Scan for the cell matching the given text and deliver its (x, y) coordinate at center. 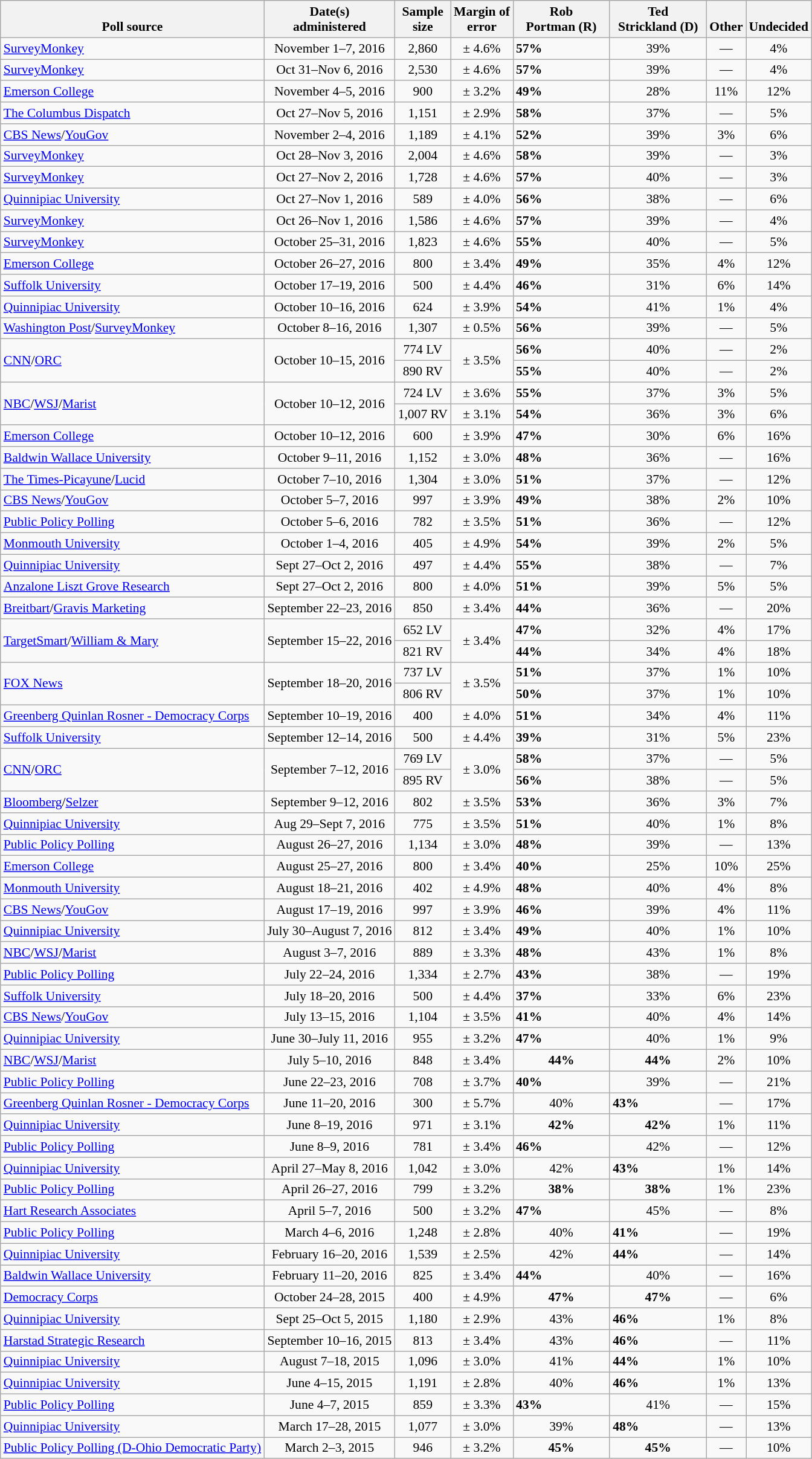
15% (779, 1405)
October 24–28, 2015 (329, 1298)
July 5–10, 2016 (329, 1061)
July 18–20, 2016 (329, 996)
October 25–31, 2016 (329, 242)
April 5–7, 2016 (329, 1211)
February 16–20, 2016 (329, 1254)
February 11–20, 2016 (329, 1276)
32% (658, 630)
October 8–16, 2016 (329, 328)
Washington Post/SurveyMonkey (132, 328)
1,077 (423, 1426)
October 9–11, 2016 (329, 458)
1,007 RV (423, 415)
± 2.5% (482, 1254)
850 (423, 609)
955 (423, 1039)
774 LV (423, 350)
781 (423, 1147)
September 18–20, 2016 (329, 683)
June 8–19, 2016 (329, 1125)
802 (423, 802)
9% (779, 1039)
497 (423, 565)
50% (561, 694)
August 3–7, 2016 (329, 953)
589 (423, 199)
Oct 27–Nov 2, 2016 (329, 178)
June 8–9, 2016 (329, 1147)
Oct 27–Nov 1, 2016 (329, 199)
October 10–15, 2016 (329, 360)
August 26–27, 2016 (329, 845)
737 LV (423, 673)
The Times-Picayune/Lucid (132, 479)
Harstad Strategic Research (132, 1341)
946 (423, 1448)
1,539 (423, 1254)
± 0.5% (482, 328)
18% (779, 652)
1,823 (423, 242)
859 (423, 1405)
1,180 (423, 1319)
799 (423, 1189)
October 5–7, 2016 (329, 500)
± 3.6% (482, 393)
52% (561, 135)
November 2–4, 2016 (329, 135)
2,860 (423, 48)
848 (423, 1061)
TedStrickland (D) (658, 19)
Bloomberg/Selzer (132, 802)
September 7–12, 2016 (329, 770)
900 (423, 92)
2,004 (423, 156)
1,152 (423, 458)
October 5–6, 2016 (329, 522)
September 15–22, 2016 (329, 641)
724 LV (423, 393)
889 (423, 953)
Democracy Corps (132, 1298)
Oct 28–Nov 3, 2016 (329, 156)
October 7–10, 2016 (329, 479)
Date(s)administered (329, 19)
402 (423, 888)
782 (423, 522)
Other (726, 19)
Breitbart/Gravis Marketing (132, 609)
June 11–20, 2016 (329, 1104)
September 9–12, 2016 (329, 802)
Public Policy Polling (D-Ohio Democratic Party) (132, 1448)
21% (779, 1082)
August 7–18, 2015 (329, 1362)
405 (423, 544)
1,134 (423, 845)
June 4–15, 2015 (329, 1383)
July 30–August 7, 2016 (329, 931)
TargetSmart/William & Mary (132, 641)
Aug 29–Sept 7, 2016 (329, 824)
Oct 27–Nov 5, 2016 (329, 113)
652 LV (423, 630)
1,151 (423, 113)
October 17–19, 2016 (329, 285)
April 27–May 8, 2016 (329, 1168)
708 (423, 1082)
1,248 (423, 1233)
April 26–27, 2016 (329, 1189)
1,304 (423, 479)
Anzalone Liszt Grove Research (132, 587)
July 13–15, 2016 (329, 1017)
1,104 (423, 1017)
1,191 (423, 1383)
± 2.7% (482, 974)
August 25–27, 2016 (329, 867)
895 RV (423, 781)
October 10–16, 2016 (329, 307)
Oct 31–Nov 6, 2016 (329, 70)
775 (423, 824)
March 17–28, 2015 (329, 1426)
813 (423, 1341)
June 22–23, 2016 (329, 1082)
2,530 (423, 70)
300 (423, 1104)
624 (423, 307)
September 10–16, 2015 (329, 1341)
1,334 (423, 974)
971 (423, 1125)
± 5.7% (482, 1104)
June 4–7, 2015 (329, 1405)
± 3.7% (482, 1082)
March 2–3, 2015 (329, 1448)
Hart Research Associates (132, 1211)
September 12–14, 2016 (329, 737)
30% (658, 436)
769 LV (423, 759)
October 26–27, 2016 (329, 264)
September 22–23, 2016 (329, 609)
20% (779, 609)
RobPortman (R) (561, 19)
35% (658, 264)
1,307 (423, 328)
September 10–19, 2016 (329, 716)
August 18–21, 2016 (329, 888)
1,042 (423, 1168)
Margin oferror (482, 19)
53% (561, 802)
1,189 (423, 135)
October 1–4, 2016 (329, 544)
33% (658, 996)
1,096 (423, 1362)
Undecided (779, 19)
November 4–5, 2016 (329, 92)
600 (423, 436)
812 (423, 931)
825 (423, 1276)
The Columbus Dispatch (132, 113)
821 RV (423, 652)
1,586 (423, 221)
March 4–6, 2016 (329, 1233)
806 RV (423, 694)
Poll source (132, 19)
Samplesize (423, 19)
November 1–7, 2016 (329, 48)
890 RV (423, 372)
Oct 26–Nov 1, 2016 (329, 221)
1,728 (423, 178)
July 22–24, 2016 (329, 974)
± 4.1% (482, 135)
June 30–July 11, 2016 (329, 1039)
FOX News (132, 683)
August 17–19, 2016 (329, 910)
28% (658, 92)
Sept 25–Oct 5, 2015 (329, 1319)
